Capture the cell that displays the provided text and extract its [x, y] central coordinate. 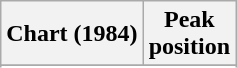
Chart (1984) [72, 34]
Peakposition [189, 34]
